Search for the cell housing the specified text and yield its (X, Y) center coordinate. 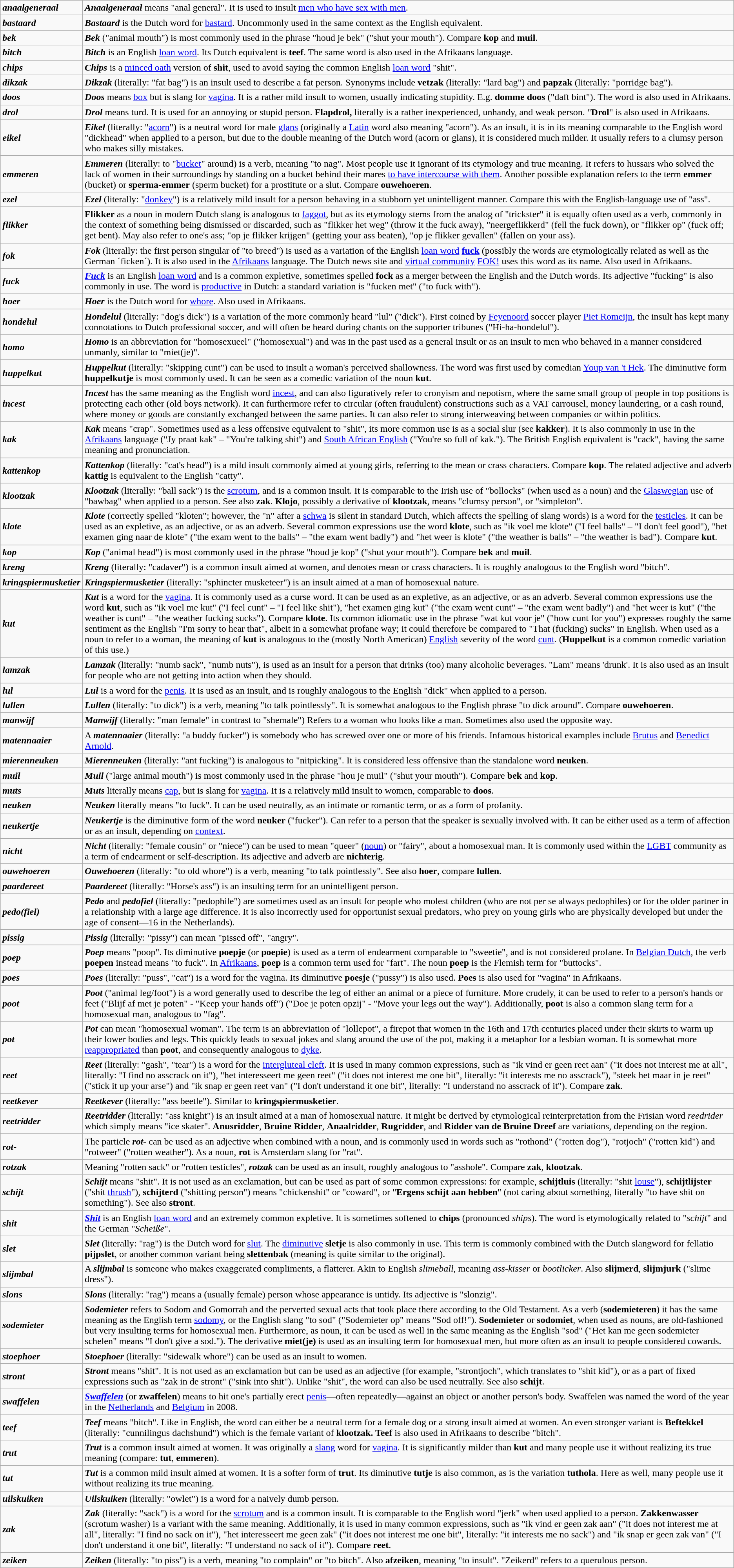
kak (42, 440)
muil (42, 776)
bastaard (42, 23)
slons (42, 1294)
Chips is a minced oath version of shit, used to avoid saying the common English loan word "shit". (409, 67)
Anaalgeneraal means "anal general". It is used to insult men who have sex with men. (409, 8)
anaalgeneraal (42, 8)
dikzak (42, 82)
neuken (42, 805)
Pissig (literally: "pissy") can mean "pissed off", "angry". (409, 937)
lullen (42, 705)
eikel (42, 138)
Neuken literally means "to fuck". It can be used neutrally, as an intimate or romantic term, or as a form of profanity. (409, 805)
ezel (42, 199)
reetkever (42, 1101)
chips (42, 67)
paardereet (42, 886)
bitch (42, 53)
flikker (42, 225)
incest (42, 403)
klootzak (42, 496)
trut (42, 1453)
matennaaier (42, 740)
uilskuiken (42, 1499)
Lul is a word for the penis. It is used as an insult, and is roughly analogous to the English "dick" when applied to a person. (409, 690)
zak (42, 1529)
pedo(fiel) (42, 912)
Bek ("animal mouth") is most commonly used in the phrase "houd je bek" ("shut your mouth"). Compare kop and muil. (409, 38)
poes (42, 978)
Mierenneuken (literally: "ant fucking") is analogous to "nitpicking". It is considered less offensive than the standalone word neuken. (409, 761)
Kringspiermusketier (literally: "sphincter musketeer") is an insult aimed at a man of homosexual nature. (409, 582)
poep (42, 958)
Uilskuiken (literally: "owlet") is a word for a naively dumb person. (409, 1499)
Paardereet (literally: "Horse's ass") is an insulting term for an unintelligent person. (409, 886)
fok (42, 256)
mierenneuken (42, 761)
bek (42, 38)
swaffelen (42, 1401)
pot (42, 1039)
Stoephoer (literally: "sidewalk whore") can be used as an insult to women. (409, 1356)
Slons (literally: "rag") means a (usually female) person whose appearance is untidy. Its adjective is "slonzig". (409, 1294)
muts (42, 790)
kreng (42, 567)
zeiken (42, 1560)
fuck (42, 282)
sodemieter (42, 1325)
Manwijf (literally: "man female" in contrast to "shemale") Refers to a woman who looks like a man. Sometimes also used the opposite way. (409, 720)
tut (42, 1478)
Poes (literally: "puss", "cat") is a word for the vagina. Its diminutive poesje ("pussy") is also used. Poes is also used for "vagina" in Afrikaans. (409, 978)
klote (42, 527)
Muts literally means cap, but is slang for vagina. It is a relatively mild insult to women, comparable to doos. (409, 790)
slijmbal (42, 1274)
slet (42, 1248)
teef (42, 1427)
nicht (42, 851)
kut (42, 623)
kop (42, 552)
kattenkop (42, 471)
ouwehoeren (42, 871)
reet (42, 1076)
drol (42, 112)
shit (42, 1223)
stront (42, 1376)
stoephoer (42, 1356)
hoer (42, 302)
Bastaard is the Dutch word for bastard. Uncommonly used in the same context as the English equivalent. (409, 23)
hondelul (42, 322)
lul (42, 690)
pissig (42, 937)
kringspiermusketier (42, 582)
Meaning "rotten sack" or "rotten testicles", rotzak can be used as an insult, roughly analogous to "asshole". Compare zak, klootzak. (409, 1167)
homo (42, 347)
emmeren (42, 174)
lamzak (42, 670)
Hoer is the Dutch word for whore. Also used in Afrikaans. (409, 302)
Kop ("animal head") is most commonly used in the phrase "houd je kop" ("shut your mouth"). Compare bek and muil. (409, 552)
Muil ("large animal mouth") is most commonly used in the phrase "hou je muil" ("shut your mouth"). Compare bek and kop. (409, 776)
rot- (42, 1146)
poot (42, 1003)
reetridder (42, 1121)
doos (42, 97)
manwijf (42, 720)
neukertje (42, 826)
schijt (42, 1192)
Bitch is an English loan word. Its Dutch equivalent is teef. The same word is also used in the Afrikaans language. (409, 53)
Reetkever (literally: "ass beetle"). Similar to kringspiermusketier. (409, 1101)
Ouwehoeren (literally: "to old whore") is a verb, meaning "to talk pointlessly". See also hoer, compare lullen. (409, 871)
huppelkut (42, 372)
rotzak (42, 1167)
